Locate the cell with the specified text and output its (X, Y) center coordinate. 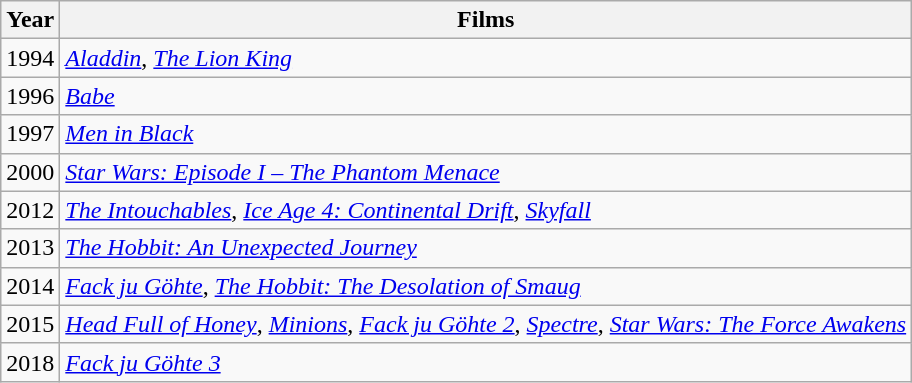
Fack ju Göhte, The Hobbit: The Desolation of Smaug (486, 286)
Year (30, 20)
2000 (30, 172)
Head Full of Honey, Minions, Fack ju Göhte 2, Spectre, Star Wars: The Force Awakens (486, 324)
2018 (30, 362)
Fack ju Göhte 3 (486, 362)
2013 (30, 248)
Men in Black (486, 134)
The Intouchables, Ice Age 4: Continental Drift, Skyfall (486, 210)
Babe (486, 96)
Star Wars: Episode I – The Phantom Menace (486, 172)
Aladdin, The Lion King (486, 58)
2014 (30, 286)
1994 (30, 58)
2015 (30, 324)
Films (486, 20)
The Hobbit: An Unexpected Journey (486, 248)
2012 (30, 210)
1996 (30, 96)
1997 (30, 134)
